Capture the cell that displays the provided text and extract its [x, y] central coordinate. 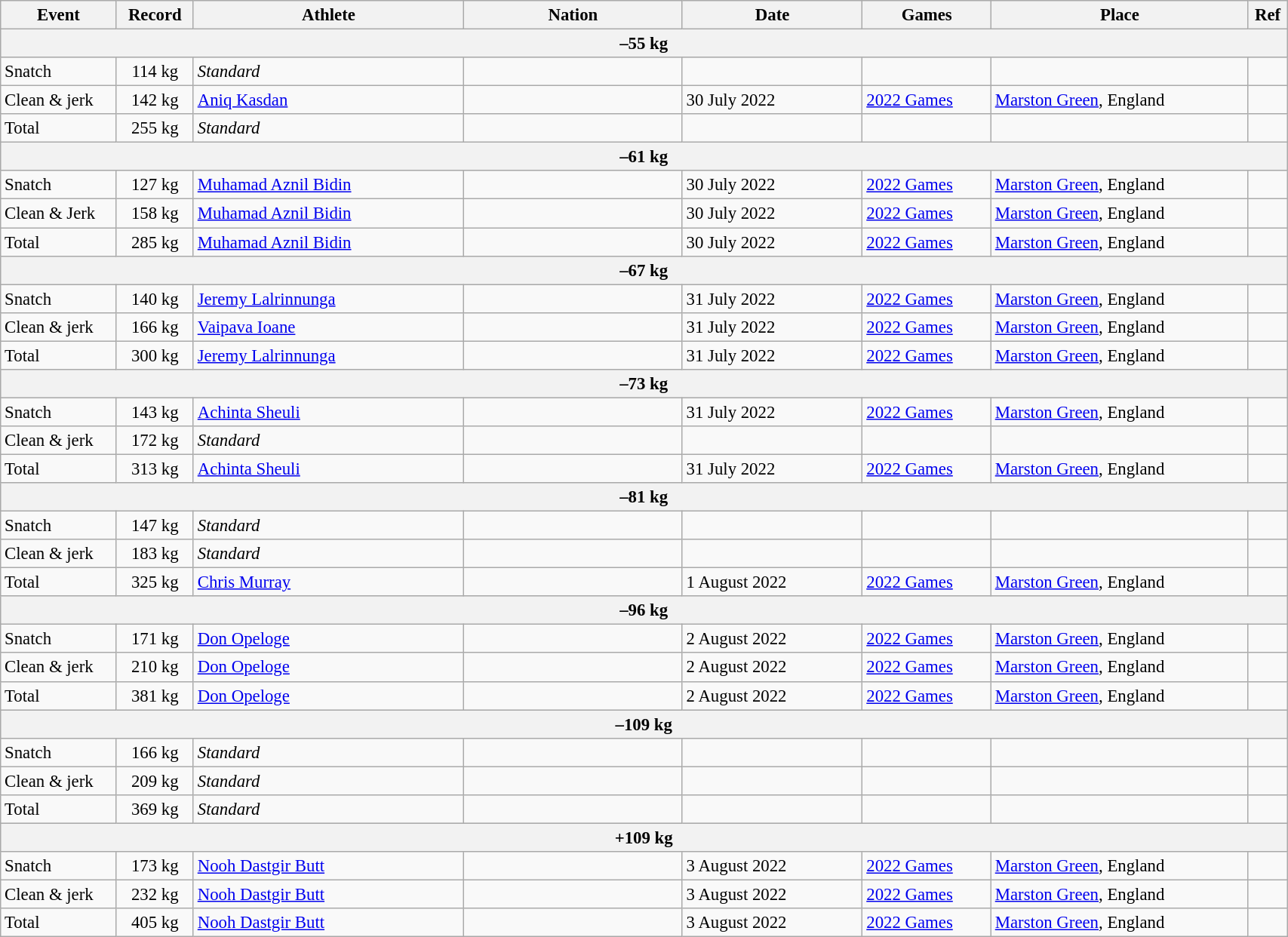
172 kg [155, 441]
313 kg [155, 468]
285 kg [155, 242]
–67 kg [644, 270]
Clean & Jerk [59, 214]
1 August 2022 [773, 582]
Aniq Kasdan [328, 100]
Ref [1268, 15]
Games [927, 15]
381 kg [155, 696]
171 kg [155, 639]
Event [59, 15]
Chris Murray [328, 582]
Nation [573, 15]
325 kg [155, 582]
140 kg [155, 299]
143 kg [155, 412]
173 kg [155, 866]
209 kg [155, 781]
147 kg [155, 526]
Date [773, 15]
–61 kg [644, 157]
255 kg [155, 128]
210 kg [155, 668]
Place [1120, 15]
–109 kg [644, 724]
+109 kg [644, 837]
300 kg [155, 355]
183 kg [155, 554]
127 kg [155, 185]
–55 kg [644, 44]
Record [155, 15]
Vaipava Ioane [328, 327]
Athlete [328, 15]
–73 kg [644, 384]
114 kg [155, 72]
142 kg [155, 100]
369 kg [155, 810]
–81 kg [644, 497]
–96 kg [644, 610]
405 kg [155, 923]
232 kg [155, 894]
158 kg [155, 214]
